Return (X, Y) of the center of cell containing provided text 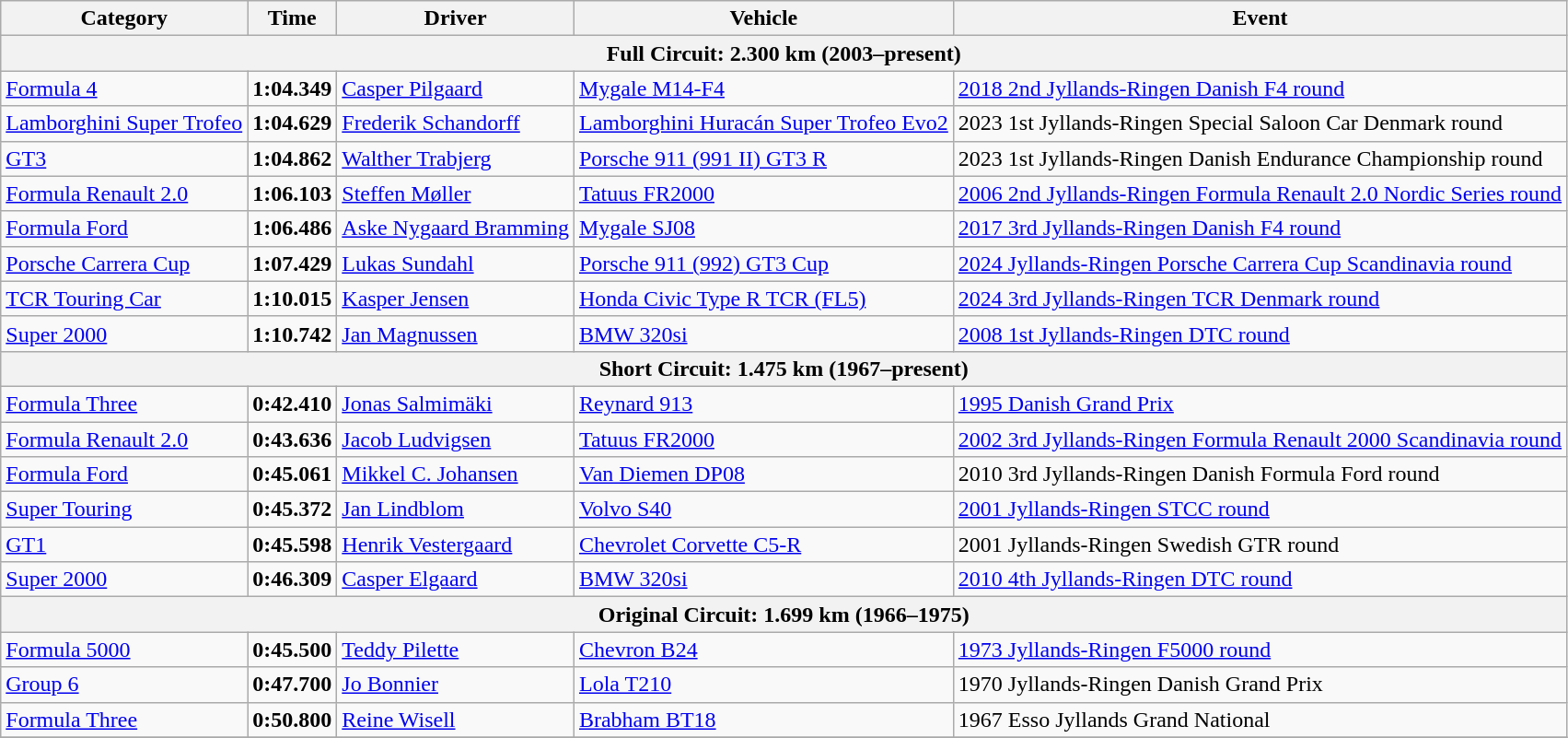
Jan Magnussen (456, 334)
Formula 4 (124, 88)
0:42.410 (293, 404)
Driver (456, 18)
0:43.636 (293, 439)
Short Circuit: 1.475 km (1967–present) (784, 369)
Super Touring (124, 510)
Event (1260, 18)
Chevron B24 (763, 650)
Brabham BT18 (763, 720)
Reine Wisell (456, 720)
2023 1st Jyllands-Ringen Danish Endurance Championship round (1260, 158)
2017 3rd Jyllands-Ringen Danish F4 round (1260, 228)
Reynard 913 (763, 404)
Full Circuit: 2.300 km (2003–present) (784, 53)
Jo Bonnier (456, 685)
1995 Danish Grand Prix (1260, 404)
Steffen Møller (456, 193)
Formula 5000 (124, 650)
Porsche 911 (991 II) GT3 R (763, 158)
1:06.486 (293, 228)
0:46.309 (293, 580)
Frederik Schandorff (456, 123)
1:07.429 (293, 264)
Lamborghini Super Trofeo (124, 123)
Porsche 911 (992) GT3 Cup (763, 264)
Group 6 (124, 685)
Van Diemen DP08 (763, 474)
Category (124, 18)
Teddy Pilette (456, 650)
Jan Lindblom (456, 510)
Lola T210 (763, 685)
Lamborghini Huracán Super Trofeo Evo2 (763, 123)
0:45.598 (293, 545)
1967 Esso Jyllands Grand National (1260, 720)
2001 Jyllands-Ringen STCC round (1260, 510)
Chevrolet Corvette C5-R (763, 545)
0:47.700 (293, 685)
2018 2nd Jyllands-Ringen Danish F4 round (1260, 88)
Jacob Ludvigsen (456, 439)
2010 3rd Jyllands-Ringen Danish Formula Ford round (1260, 474)
Aske Nygaard Bramming (456, 228)
1973 Jyllands-Ringen F5000 round (1260, 650)
2001 Jyllands-Ringen Swedish GTR round (1260, 545)
Walther Trabjerg (456, 158)
0:45.500 (293, 650)
Original Circuit: 1.699 km (1966–1975) (784, 615)
Jonas Salmimäki (456, 404)
Vehicle (763, 18)
Lukas Sundahl (456, 264)
2008 1st Jyllands-Ringen DTC round (1260, 334)
Mygale SJ08 (763, 228)
1:04.862 (293, 158)
0:45.061 (293, 474)
2010 4th Jyllands-Ringen DTC round (1260, 580)
Casper Elgaard (456, 580)
0:50.800 (293, 720)
GT3 (124, 158)
2002 3rd Jyllands-Ringen Formula Renault 2000 Scandinavia round (1260, 439)
1:04.349 (293, 88)
Time (293, 18)
Henrik Vestergaard (456, 545)
2006 2nd Jyllands-Ringen Formula Renault 2.0 Nordic Series round (1260, 193)
Casper Pilgaard (456, 88)
1:10.015 (293, 299)
2024 3rd Jyllands-Ringen TCR Denmark round (1260, 299)
1:04.629 (293, 123)
Mikkel C. Johansen (456, 474)
1:10.742 (293, 334)
0:45.372 (293, 510)
GT1 (124, 545)
TCR Touring Car (124, 299)
1970 Jyllands-Ringen Danish Grand Prix (1260, 685)
2024 Jyllands-Ringen Porsche Carrera Cup Scandinavia round (1260, 264)
1:06.103 (293, 193)
Mygale M14-F4 (763, 88)
Kasper Jensen (456, 299)
2023 1st Jyllands-Ringen Special Saloon Car Denmark round (1260, 123)
Porsche Carrera Cup (124, 264)
Volvo S40 (763, 510)
Honda Civic Type R TCR (FL5) (763, 299)
